Return the (X, Y) coordinate for the center point of the cell that contains the specified text.  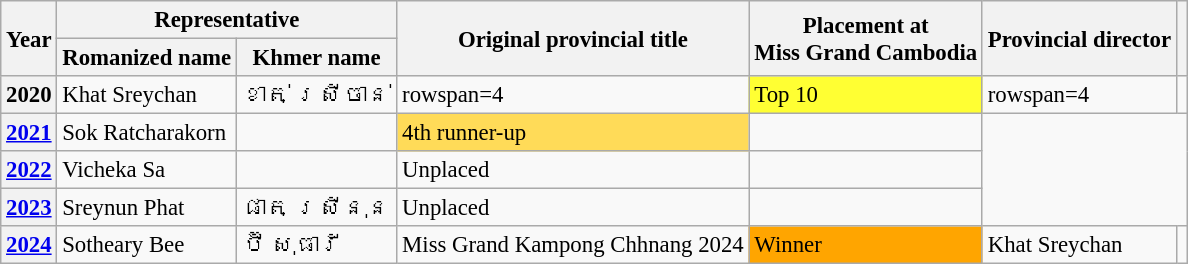
Vicheka Sa (147, 170)
Khmer name (316, 58)
ផាត ស្រីនុន (316, 208)
Representative (227, 20)
2021 (29, 133)
2024 (29, 245)
Top 10 (866, 95)
2020 (29, 95)
2022 (29, 170)
ប៊ី សុធារី (316, 245)
ខាត់ ស្រី​ចាន់ (316, 95)
Miss Grand Kampong Chhnang 2024 (573, 245)
Winner (866, 245)
Original provincial title (573, 38)
2023 (29, 208)
Year (29, 38)
Sok Ratcharakorn (147, 133)
Sreynun Phat (147, 208)
Placement atMiss Grand Cambodia (866, 38)
Provincial director (1079, 38)
4th runner-up (573, 133)
Sotheary Bee (147, 245)
Romanized name (147, 58)
